Scan for the cell matching the given text and deliver its [X, Y] coordinate at center. 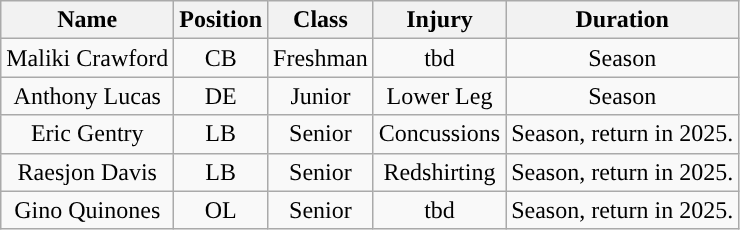
Redshirting [439, 172]
CB [221, 58]
DE [221, 96]
Concussions [439, 134]
Gino Quinones [88, 210]
Injury [439, 20]
Maliki Crawford [88, 58]
Name [88, 20]
Raesjon Davis [88, 172]
Class [321, 20]
OL [221, 210]
Eric Gentry [88, 134]
Freshman [321, 58]
Junior [321, 96]
Anthony Lucas [88, 96]
Position [221, 20]
Lower Leg [439, 96]
Duration [622, 20]
